Output the (X, Y) coordinate of the center of the cell containing the given text.  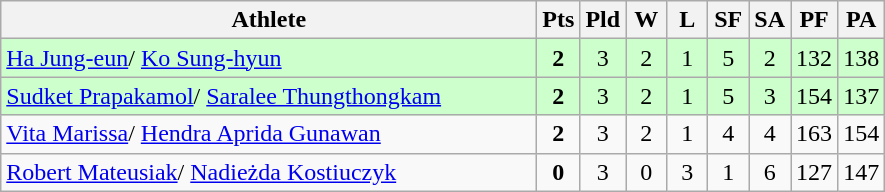
163 (814, 134)
Vita Marissa/ Hendra Aprida Gunawan (269, 134)
Sudket Prapakamol/ Saralee Thungthongkam (269, 96)
Pts (558, 20)
SA (770, 20)
PF (814, 20)
PA (862, 20)
138 (862, 58)
Robert Mateusiak/ Nadieżda Kostiuczyk (269, 172)
6 (770, 172)
132 (814, 58)
137 (862, 96)
147 (862, 172)
L (688, 20)
W (646, 20)
SF (728, 20)
127 (814, 172)
Ha Jung-eun/ Ko Sung-hyun (269, 58)
Pld (603, 20)
Athlete (269, 20)
